Identify which cell holds the provided text, then report its [X, Y] central coordinate. 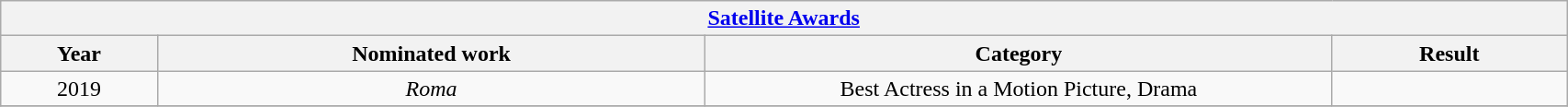
Satellite Awards [784, 18]
Category [1019, 53]
Result [1450, 53]
Nominated work [432, 53]
Year [79, 53]
2019 [79, 89]
Best Actress in a Motion Picture, Drama [1019, 89]
Roma [432, 89]
